Provide the [X, Y] coordinate of the cell's center where the given text is located.  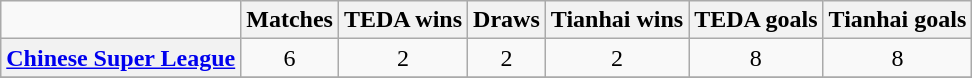
TEDA wins [402, 20]
Matches [290, 20]
Tianhai goals [898, 20]
TEDA goals [756, 20]
Tianhai wins [616, 20]
Draws [507, 20]
Chinese Super League [121, 58]
6 [290, 58]
